Search for the cell housing the specified text and yield its (X, Y) center coordinate. 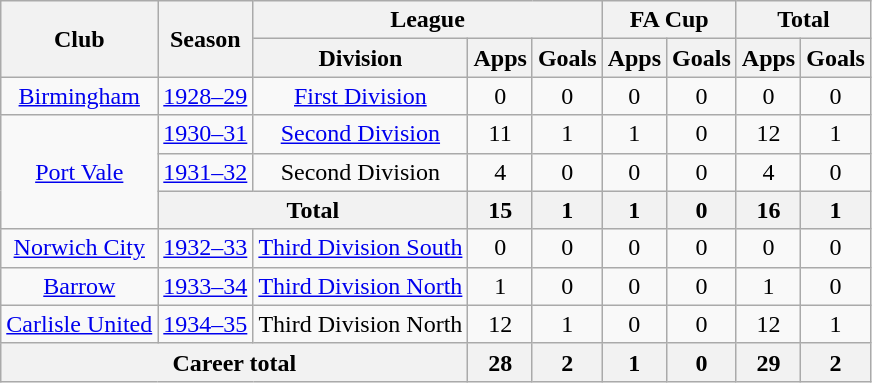
1931–32 (206, 172)
FA Cup (669, 20)
15 (500, 210)
Carlisle United (80, 324)
Division (360, 58)
11 (500, 134)
Career total (234, 362)
Barrow (80, 286)
Third Division South (360, 248)
16 (768, 210)
1933–34 (206, 286)
First Division (360, 96)
1930–31 (206, 134)
Birmingham (80, 96)
1932–33 (206, 248)
1928–29 (206, 96)
Season (206, 39)
Club (80, 39)
29 (768, 362)
1934–35 (206, 324)
Port Vale (80, 172)
28 (500, 362)
League (428, 20)
Norwich City (80, 248)
